Return [X, Y] of the center of cell containing provided text 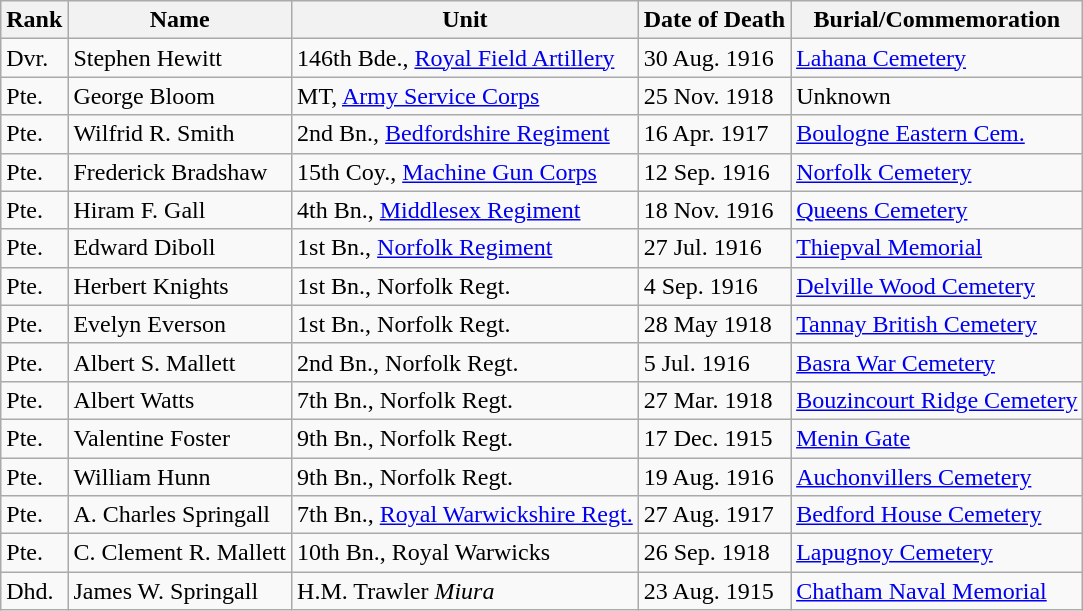
Unit [466, 20]
30 Aug. 1916 [714, 58]
Bouzincourt Ridge Cemetery [937, 400]
4th Bn., Middlesex Regiment [466, 210]
26 Sep. 1918 [714, 553]
Frederick Bradshaw [180, 172]
Bedford House Cemetery [937, 515]
Thiepval Memorial [937, 248]
23 Aug. 1915 [714, 591]
C. Clement R. Mallett [180, 553]
Tannay British Cemetery [937, 324]
Herbert Knights [180, 286]
William Hunn [180, 477]
Lahana Cemetery [937, 58]
Evelyn Everson [180, 324]
146th Bde., Royal Field Artillery [466, 58]
7th Bn., Norfolk Regt. [466, 400]
Dhd. [34, 591]
27 Jul. 1916 [714, 248]
19 Aug. 1916 [714, 477]
4 Sep. 1916 [714, 286]
Lapugnoy Cemetery [937, 553]
A. Charles Springall [180, 515]
27 Aug. 1917 [714, 515]
H.M. Trawler Miura [466, 591]
Chatham Naval Memorial [937, 591]
12 Sep. 1916 [714, 172]
Queens Cemetery [937, 210]
2nd Bn., Bedfordshire Regiment [466, 134]
17 Dec. 1915 [714, 438]
Delville Wood Cemetery [937, 286]
16 Apr. 1917 [714, 134]
Name [180, 20]
Albert S. Mallett [180, 362]
Valentine Foster [180, 438]
5 Jul. 1916 [714, 362]
Boulogne Eastern Cem. [937, 134]
Albert Watts [180, 400]
Menin Gate [937, 438]
George Bloom [180, 96]
MT, Army Service Corps [466, 96]
Burial/Commemoration [937, 20]
James W. Springall [180, 591]
7th Bn., Royal Warwickshire Regt. [466, 515]
Hiram F. Gall [180, 210]
Edward Diboll [180, 248]
2nd Bn., Norfolk Regt. [466, 362]
25 Nov. 1918 [714, 96]
1st Bn., Norfolk Regiment [466, 248]
Basra War Cemetery [937, 362]
27 Mar. 1918 [714, 400]
Date of Death [714, 20]
Norfolk Cemetery [937, 172]
10th Bn., Royal Warwicks [466, 553]
28 May 1918 [714, 324]
18 Nov. 1916 [714, 210]
Unknown [937, 96]
15th Coy., Machine Gun Corps [466, 172]
Rank [34, 20]
Stephen Hewitt [180, 58]
Auchonvillers Cemetery [937, 477]
Dvr. [34, 58]
Wilfrid R. Smith [180, 134]
